Search for the cell housing the specified text and yield its [X, Y] center coordinate. 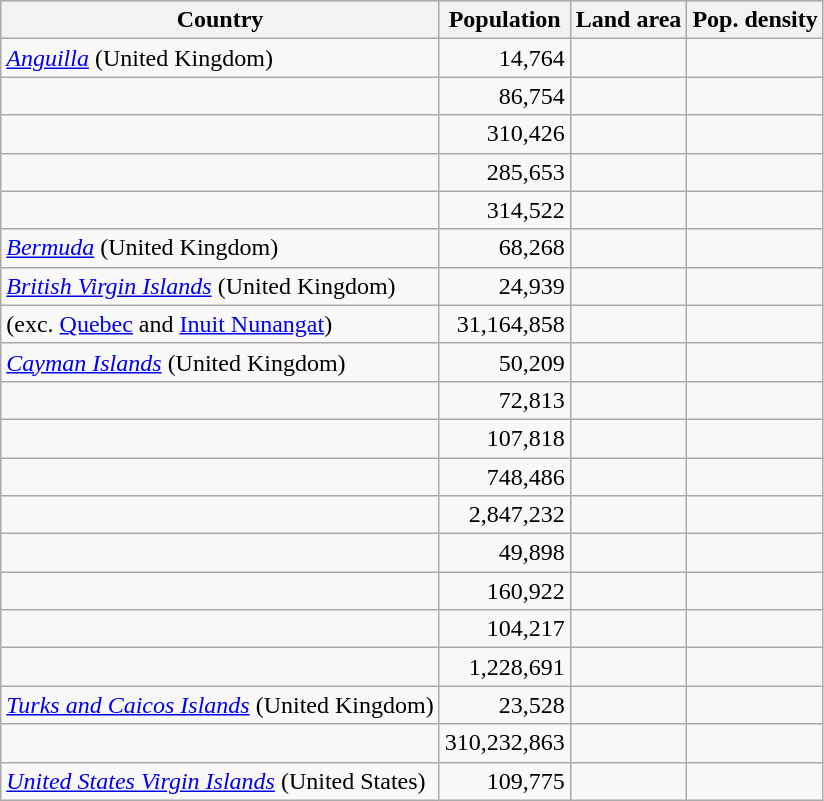
310,232,863 [504, 743]
Bermuda (United Kingdom) [220, 248]
Population [504, 20]
(exc. Quebec and Inuit Nunangat) [220, 324]
Anguilla (United Kingdom) [220, 58]
109,775 [504, 781]
285,653 [504, 172]
314,522 [504, 210]
23,528 [504, 705]
United States Virgin Islands (United States) [220, 781]
31,164,858 [504, 324]
14,764 [504, 58]
1,228,691 [504, 667]
Turks and Caicos Islands (United Kingdom) [220, 705]
68,268 [504, 248]
24,939 [504, 286]
107,818 [504, 438]
50,209 [504, 362]
Cayman Islands (United Kingdom) [220, 362]
310,426 [504, 134]
Land area [628, 20]
2,847,232 [504, 515]
Pop. density [755, 20]
49,898 [504, 553]
72,813 [504, 400]
British Virgin Islands (United Kingdom) [220, 286]
160,922 [504, 591]
Country [220, 20]
86,754 [504, 96]
748,486 [504, 477]
104,217 [504, 629]
